Find where the given text appears and provide that cell's center as [X, Y] coordinate. 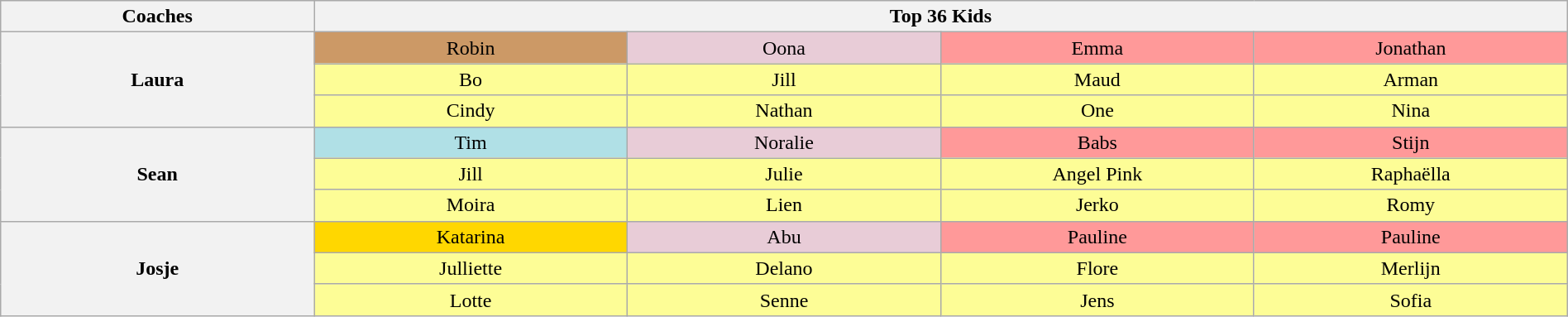
Tim [471, 142]
Abu [784, 237]
Arman [1411, 79]
Moira [471, 205]
Cindy [471, 111]
Nina [1411, 111]
Jerko [1097, 205]
Josje [157, 268]
Nathan [784, 111]
Coaches [157, 17]
Bo [471, 79]
One [1097, 111]
Angel Pink [1097, 174]
Sean [157, 174]
Robin [471, 48]
Noralie [784, 142]
Jonathan [1411, 48]
Oona [784, 48]
Flore [1097, 268]
Delano [784, 268]
Emma [1097, 48]
Raphaëlla [1411, 174]
Jens [1097, 300]
Babs [1097, 142]
Romy [1411, 205]
Top 36 Kids [941, 17]
Senne [784, 300]
Stijn [1411, 142]
Laura [157, 79]
Julie [784, 174]
Lien [784, 205]
Maud [1097, 79]
Merlijn [1411, 268]
Julliette [471, 268]
Sofia [1411, 300]
Katarina [471, 237]
Lotte [471, 300]
